Provide the [X, Y] coordinate of the cell's center where the given text is located.  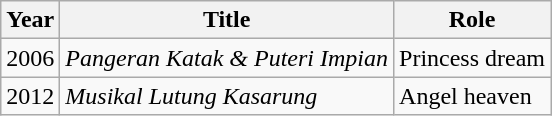
2006 [30, 58]
Princess dream [472, 58]
Role [472, 20]
Year [30, 20]
Title [227, 20]
Pangeran Katak & Puteri Impian [227, 58]
2012 [30, 96]
Musikal Lutung Kasarung [227, 96]
Angel heaven [472, 96]
